From the cell containing the given text, extract its center point as (x, y) coordinate. 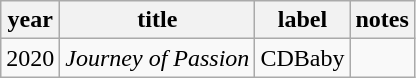
Journey of Passion (158, 58)
label (302, 20)
2020 (30, 58)
CDBaby (302, 58)
year (30, 20)
title (158, 20)
notes (382, 20)
